Extract the [X, Y] coordinate from the center of the cell holding the provided text.  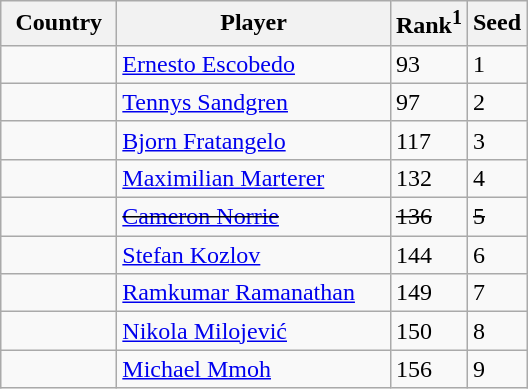
6 [496, 255]
Bjorn Fratangelo [254, 140]
Ernesto Escobedo [254, 64]
Country [59, 24]
Nikola Milojević [254, 331]
Player [254, 24]
9 [496, 369]
Tennys Sandgren [254, 102]
97 [428, 102]
7 [496, 293]
Maximilian Marterer [254, 178]
Ramkumar Ramanathan [254, 293]
8 [496, 331]
Rank1 [428, 24]
2 [496, 102]
5 [496, 217]
136 [428, 217]
4 [496, 178]
Stefan Kozlov [254, 255]
144 [428, 255]
1 [496, 64]
156 [428, 369]
Seed [496, 24]
93 [428, 64]
117 [428, 140]
3 [496, 140]
132 [428, 178]
150 [428, 331]
Michael Mmoh [254, 369]
149 [428, 293]
Cameron Norrie [254, 217]
